Return [x, y] of the center of cell containing provided text 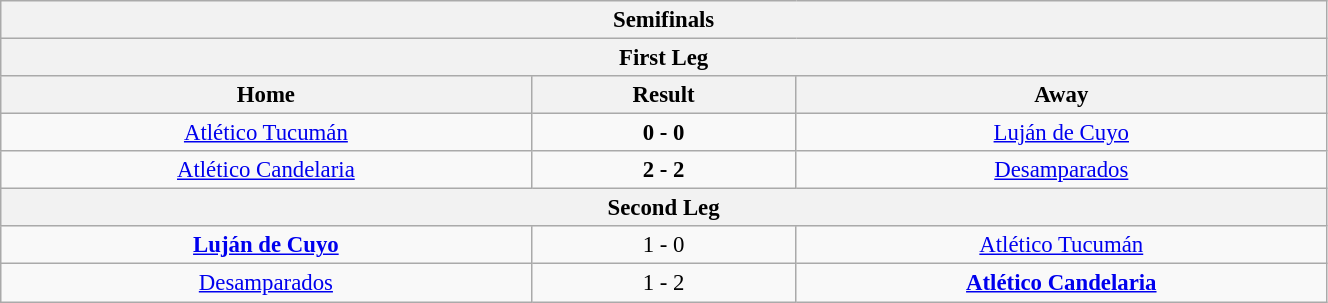
2 - 2 [664, 170]
Result [664, 95]
1 - 2 [664, 283]
Away [1061, 95]
Home [266, 95]
0 - 0 [664, 133]
1 - 0 [664, 245]
Semifinals [664, 20]
First Leg [664, 58]
Second Leg [664, 208]
